From the cell containing the given text, extract its center point as (x, y) coordinate. 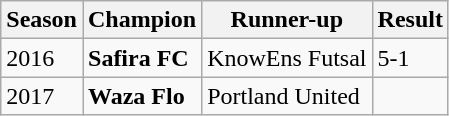
Safira FC (142, 58)
Result (410, 20)
Runner-up (287, 20)
5-1 (410, 58)
KnowEns Futsal (287, 58)
2016 (42, 58)
2017 (42, 96)
Season (42, 20)
Waza Flo (142, 96)
Champion (142, 20)
Portland United (287, 96)
